For the text-containing cell, return its midpoint in [x, y] coordinate format. 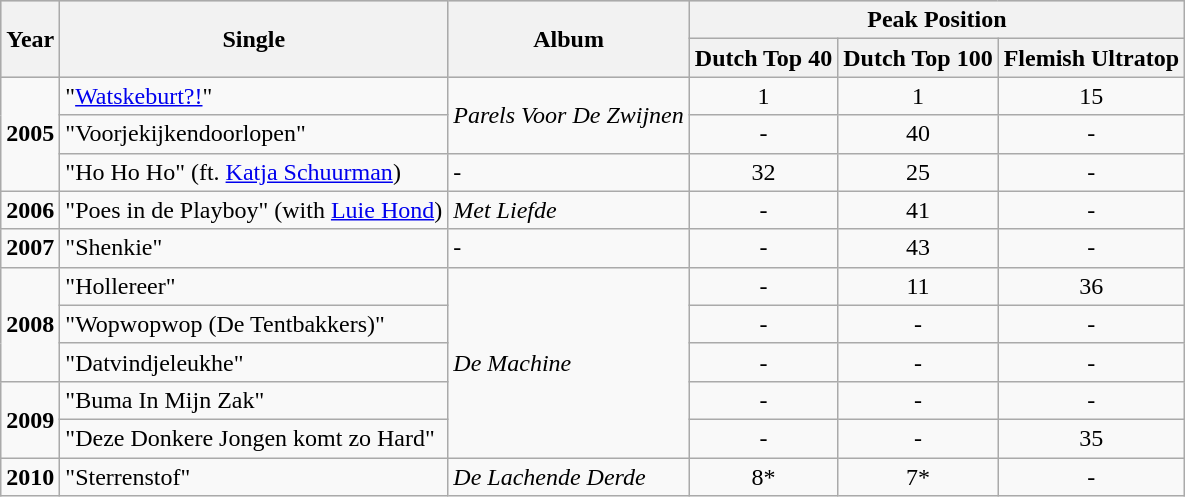
11 [918, 286]
"Sterrenstof" [254, 477]
2006 [30, 210]
"Voorjekijkendoorlopen" [254, 134]
25 [918, 172]
De Lachende Derde [569, 477]
Met Liefde [569, 210]
De Machine [569, 362]
2010 [30, 477]
2007 [30, 248]
43 [918, 248]
40 [918, 134]
"Watskeburt?!" [254, 96]
"Buma In Mijn Zak" [254, 400]
"Hollereer" [254, 286]
35 [1091, 438]
Year [30, 39]
36 [1091, 286]
41 [918, 210]
Dutch Top 100 [918, 58]
8* [763, 477]
Flemish Ultratop [1091, 58]
"Ho Ho Ho" (ft. Katja Schuurman) [254, 172]
32 [763, 172]
Peak Position [936, 20]
Parels Voor De Zwijnen [569, 115]
"Deze Donkere Jongen komt zo Hard" [254, 438]
2009 [30, 419]
"Shenkie" [254, 248]
"Wopwopwop (De Tentbakkers)" [254, 324]
"Datvindjeleukhe" [254, 362]
"Poes in de Playboy" (with Luie Hond) [254, 210]
15 [1091, 96]
7* [918, 477]
2008 [30, 324]
Dutch Top 40 [763, 58]
Album [569, 39]
Single [254, 39]
2005 [30, 134]
